Pinpoint the cell where the given text exists, returning its [X, Y] midpoint coordinate. 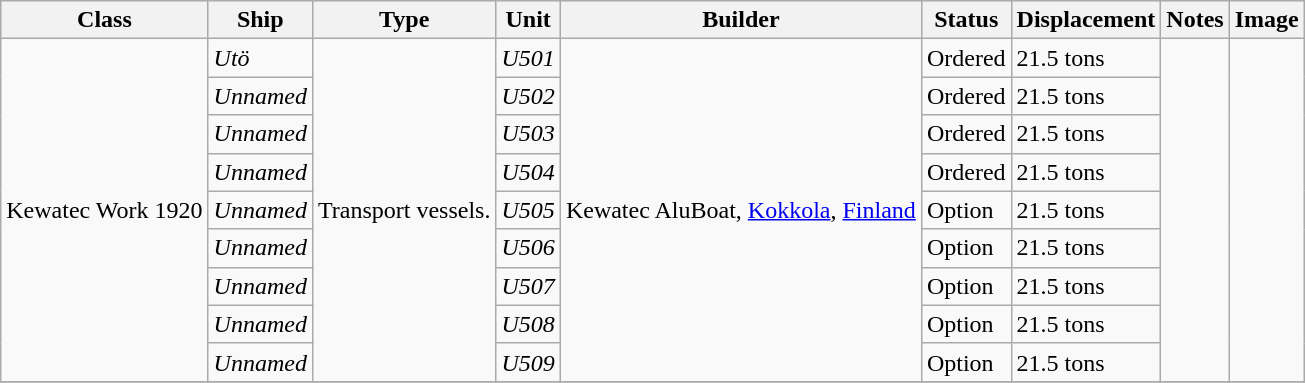
U507 [528, 286]
U504 [528, 172]
U505 [528, 210]
Notes [1195, 20]
Image [1266, 20]
U501 [528, 58]
Kewatec AluBoat, Kokkola, Finland [740, 210]
U506 [528, 248]
Transport vessels. [404, 210]
Displacement [1086, 20]
Unit [528, 20]
U508 [528, 324]
Builder [740, 20]
Utö [260, 58]
U503 [528, 134]
U509 [528, 362]
Kewatec Work 1920 [104, 210]
Type [404, 20]
U502 [528, 96]
Class [104, 20]
Status [966, 20]
Ship [260, 20]
